Find where the given text appears and provide that cell's center as (x, y) coordinate. 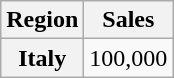
100,000 (128, 58)
Italy (42, 58)
Region (42, 20)
Sales (128, 20)
